Capture the cell that displays the provided text and extract its [X, Y] central coordinate. 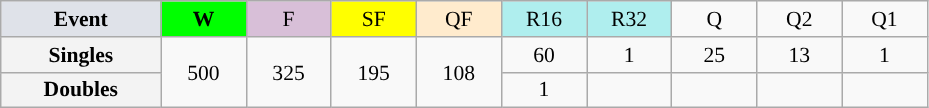
195 [374, 72]
13 [800, 55]
108 [458, 72]
Doubles [81, 90]
500 [204, 72]
Q [714, 19]
Q1 [884, 19]
Event [81, 19]
R16 [544, 19]
Singles [81, 55]
W [204, 19]
SF [374, 19]
R32 [628, 19]
Q2 [800, 19]
325 [288, 72]
QF [458, 19]
F [288, 19]
60 [544, 55]
25 [714, 55]
